Capture the cell that displays the provided text and extract its [X, Y] central coordinate. 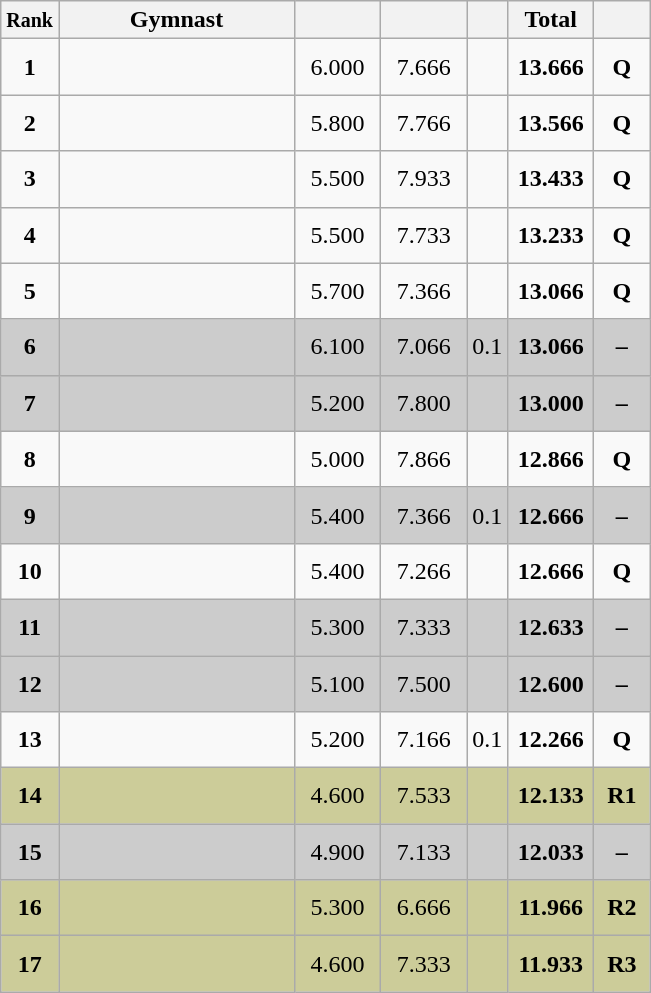
11 [30, 627]
5.000 [338, 459]
Gymnast [176, 20]
Total [551, 20]
5.700 [338, 291]
8 [30, 459]
11.933 [551, 964]
12.033 [551, 852]
12.133 [551, 796]
13.566 [551, 123]
R2 [622, 908]
13 [30, 740]
7.866 [424, 459]
5.100 [338, 684]
5.800 [338, 123]
17 [30, 964]
11.966 [551, 908]
7.166 [424, 740]
7.933 [424, 179]
10 [30, 571]
13.433 [551, 179]
13.666 [551, 67]
R1 [622, 796]
7.733 [424, 235]
7 [30, 403]
6 [30, 347]
5 [30, 291]
4 [30, 235]
Rank [30, 20]
12.266 [551, 740]
6.666 [424, 908]
6.000 [338, 67]
12.633 [551, 627]
7.766 [424, 123]
9 [30, 515]
7.500 [424, 684]
2 [30, 123]
7.800 [424, 403]
7.266 [424, 571]
12.866 [551, 459]
16 [30, 908]
6.100 [338, 347]
12.600 [551, 684]
4.900 [338, 852]
7.666 [424, 67]
15 [30, 852]
1 [30, 67]
14 [30, 796]
R3 [622, 964]
3 [30, 179]
13.000 [551, 403]
7.066 [424, 347]
12 [30, 684]
7.533 [424, 796]
7.133 [424, 852]
13.233 [551, 235]
